Provide the (X, Y) coordinate of the cell's center where the given text is located.  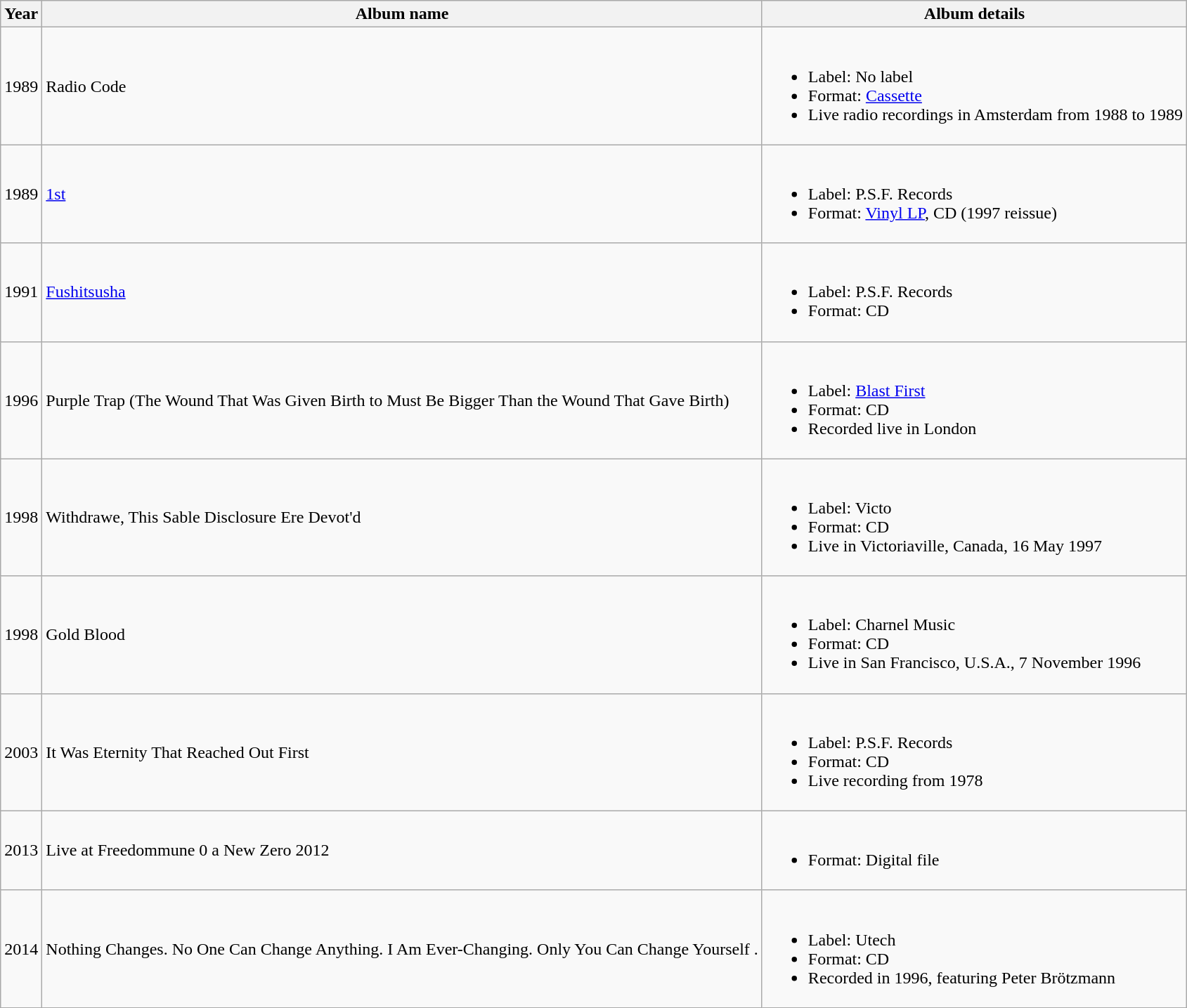
Label: Blast FirstFormat: CDRecorded live in London (974, 400)
It Was Eternity That Reached Out First (402, 752)
Gold Blood (402, 635)
2013 (21, 850)
1st (402, 194)
Album details (974, 14)
Label: Charnel MusicFormat: CDLive in San Francisco, U.S.A., 7 November 1996 (974, 635)
1996 (21, 400)
Fushitsusha (402, 292)
Label: No labelFormat: CassetteLive radio recordings in Amsterdam from 1988 to 1989 (974, 86)
2003 (21, 752)
Label: VictoFormat: CDLive in Victoriaville, Canada, 16 May 1997 (974, 517)
Label: P.S.F. RecordsFormat: Vinyl LP, CD (1997 reissue) (974, 194)
Label: P.S.F. RecordsFormat: CD (974, 292)
Label: P.S.F. RecordsFormat: CDLive recording from 1978 (974, 752)
Format: Digital file (974, 850)
Live at Freedommune 0 a New Zero 2012 (402, 850)
Label: UtechFormat: CDRecorded in 1996, featuring Peter Brötzmann (974, 948)
Album name (402, 14)
Purple Trap (The Wound That Was Given Birth to Must Be Bigger Than the Wound That Gave Birth) (402, 400)
Radio Code (402, 86)
Year (21, 14)
Withdrawe, This Sable Disclosure Ere Devot'd (402, 517)
1991 (21, 292)
Nothing Changes. No One Can Change Anything. I Am Ever-Changing. Only You Can Change Yourself . (402, 948)
2014 (21, 948)
